Scan for the cell matching the given text and deliver its (X, Y) coordinate at center. 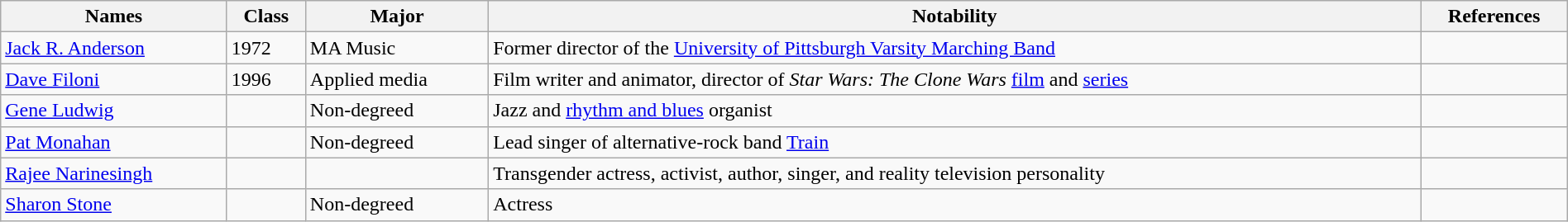
Dave Filoni (114, 79)
Rajee Narinesingh (114, 173)
Lead singer of alternative-rock band Train (954, 142)
Jack R. Anderson (114, 48)
Applied media (397, 79)
Transgender actress, activist, author, singer, and reality television personality (954, 173)
1996 (266, 79)
1972 (266, 48)
MA Music (397, 48)
Major (397, 17)
Actress (954, 205)
Gene Ludwig (114, 111)
Film writer and animator, director of Star Wars: The Clone Wars film and series (954, 79)
Sharon Stone (114, 205)
Names (114, 17)
Class (266, 17)
References (1494, 17)
Pat Monahan (114, 142)
Former director of the University of Pittsburgh Varsity Marching Band (954, 48)
Jazz and rhythm and blues organist (954, 111)
Notability (954, 17)
